Output the (x, y) coordinate of the center of the cell containing the given text.  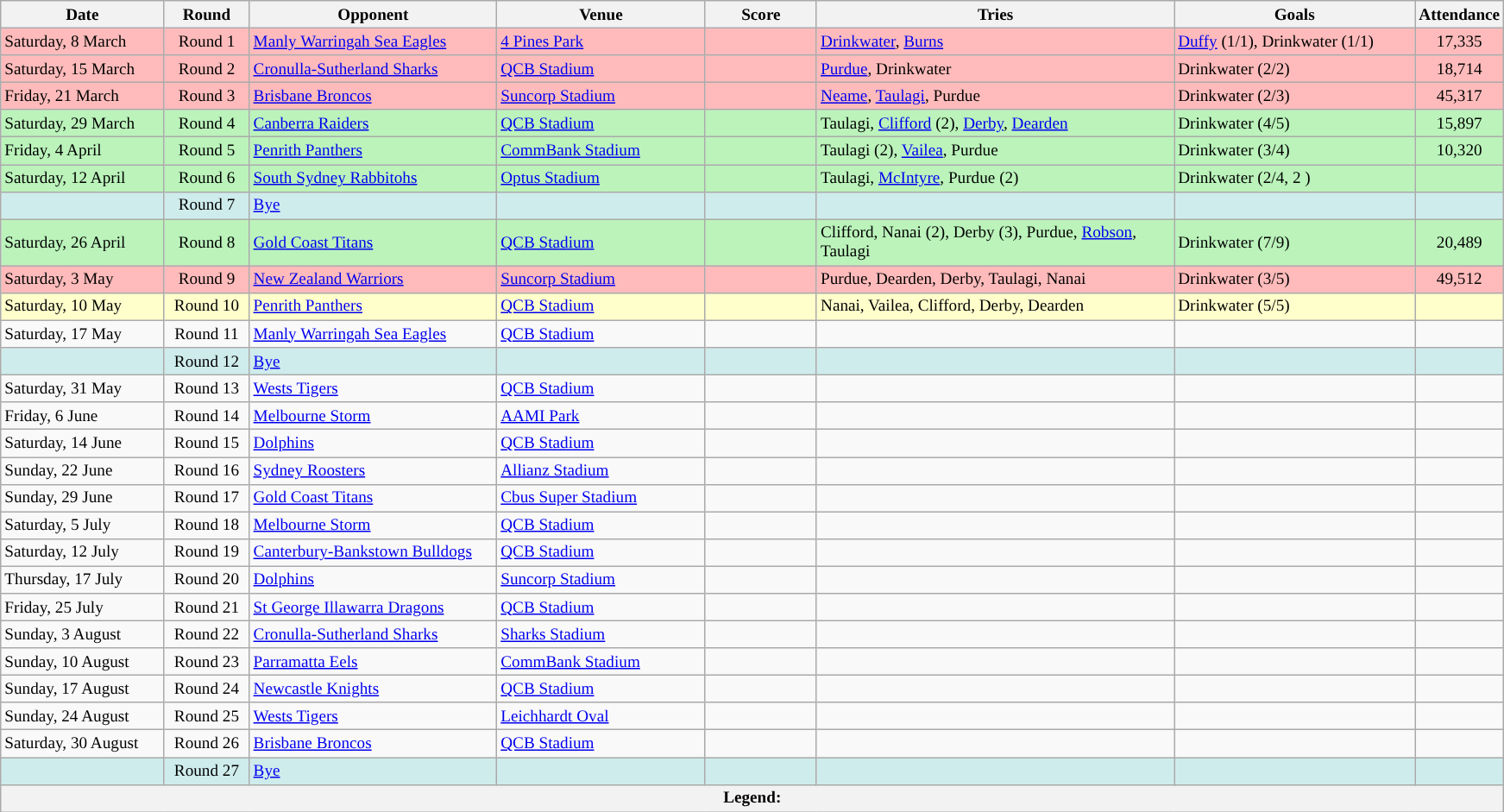
Saturday, 12 April (83, 178)
4 Pines Park (601, 41)
Friday, 25 July (83, 607)
Friday, 21 March (83, 96)
Leichhardt Oval (601, 716)
Round 25 (207, 716)
Round 6 (207, 178)
Round 22 (207, 634)
Canberra Raiders (373, 123)
Thursday, 17 July (83, 580)
Saturday, 17 May (83, 334)
45,317 (1460, 96)
Round 1 (207, 41)
Saturday, 8 March (83, 41)
Sunday, 22 June (83, 470)
Drinkwater (3/5) (1294, 280)
Legend: (752, 798)
Allianz Stadium (601, 470)
Purdue, Dearden, Derby, Taulagi, Nanai (995, 280)
St George Illawarra Dragons (373, 607)
Round 16 (207, 470)
Sunday, 24 August (83, 716)
Sydney Roosters (373, 470)
49,512 (1460, 280)
Drinkwater (2/3) (1294, 96)
Goals (1294, 15)
Round 18 (207, 526)
Tries (995, 15)
Optus Stadium (601, 178)
Clifford, Nanai (2), Derby (3), Purdue, Robson, Taulagi (995, 242)
Drinkwater (7/9) (1294, 242)
Round 8 (207, 242)
Round 21 (207, 607)
Round 19 (207, 552)
Saturday, 3 May (83, 280)
Venue (601, 15)
Saturday, 15 March (83, 69)
Duffy (1/1), Drinkwater (1/1) (1294, 41)
17,335 (1460, 41)
Round 9 (207, 280)
Saturday, 31 May (83, 388)
Saturday, 29 March (83, 123)
Round 3 (207, 96)
Round 2 (207, 69)
Attendance (1460, 15)
Round 26 (207, 744)
Round 13 (207, 388)
Saturday, 12 July (83, 552)
Taulagi, Clifford (2), Derby, Dearden (995, 123)
Round 24 (207, 689)
Round 20 (207, 580)
Friday, 4 April (83, 151)
Saturday, 30 August (83, 744)
Saturday, 10 May (83, 306)
Taulagi (2), Vailea, Purdue (995, 151)
Canterbury-Bankstown Bulldogs (373, 552)
Sharks Stadium (601, 634)
Round 12 (207, 362)
Round (207, 15)
Date (83, 15)
Opponent (373, 15)
New Zealand Warriors (373, 280)
Round 23 (207, 662)
Neame, Taulagi, Purdue (995, 96)
Round 15 (207, 444)
Round 27 (207, 771)
Round 14 (207, 416)
10,320 (1460, 151)
Newcastle Knights (373, 689)
Drinkwater, Burns (995, 41)
Saturday, 14 June (83, 444)
Taulagi, McIntyre, Purdue (2) (995, 178)
Sunday, 3 August (83, 634)
Round 17 (207, 498)
Friday, 6 June (83, 416)
Drinkwater (5/5) (1294, 306)
Round 5 (207, 151)
Nanai, Vailea, Clifford, Derby, Dearden (995, 306)
Saturday, 5 July (83, 526)
Sunday, 29 June (83, 498)
South Sydney Rabbitohs (373, 178)
Round 10 (207, 306)
Drinkwater (2/4, 2 ) (1294, 178)
Round 11 (207, 334)
Saturday, 26 April (83, 242)
15,897 (1460, 123)
Sunday, 10 August (83, 662)
Drinkwater (2/2) (1294, 69)
Drinkwater (4/5) (1294, 123)
Round 4 (207, 123)
Cbus Super Stadium (601, 498)
Parramatta Eels (373, 662)
Round 7 (207, 205)
Purdue, Drinkwater (995, 69)
Score (761, 15)
Drinkwater (3/4) (1294, 151)
18,714 (1460, 69)
AAMI Park (601, 416)
Sunday, 17 August (83, 689)
20,489 (1460, 242)
